Extract the [x, y] coordinate from the center of the cell holding the provided text.  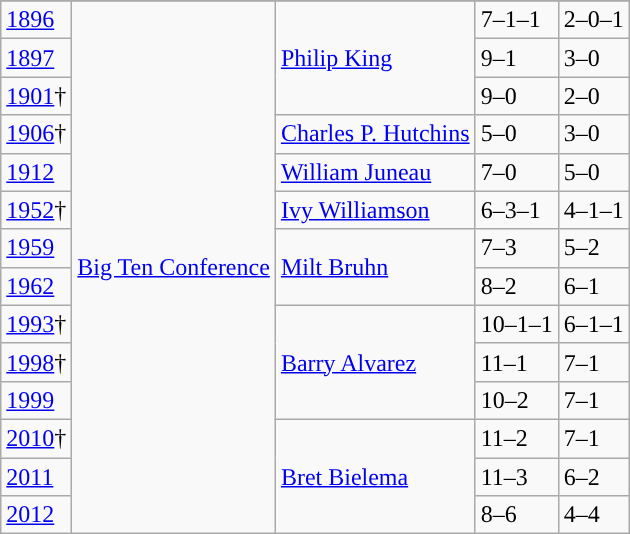
10–1–1 [516, 324]
4–4 [594, 515]
5–2 [594, 248]
6–1 [594, 286]
2–0–1 [594, 20]
1896 [36, 20]
7–3 [516, 248]
11–2 [516, 438]
11–3 [516, 477]
9–0 [516, 96]
10–2 [516, 400]
Big Ten Conference [174, 268]
Barry Alvarez [375, 362]
Milt Bruhn [375, 267]
2010† [36, 438]
1998† [36, 362]
Charles P. Hutchins [375, 134]
4–1–1 [594, 210]
2011 [36, 477]
1906† [36, 134]
1962 [36, 286]
1999 [36, 400]
2–0 [594, 96]
1993† [36, 324]
6–3–1 [516, 210]
William Juneau [375, 172]
Bret Bielema [375, 476]
1952† [36, 210]
2012 [36, 515]
8–2 [516, 286]
11–1 [516, 362]
1912 [36, 172]
8–6 [516, 515]
6–1–1 [594, 324]
7–1–1 [516, 20]
6–2 [594, 477]
Ivy Williamson [375, 210]
1901† [36, 96]
1959 [36, 248]
7–0 [516, 172]
1897 [36, 58]
9–1 [516, 58]
Philip King [375, 58]
